Return the (X, Y) coordinate for the center point of the cell that contains the specified text.  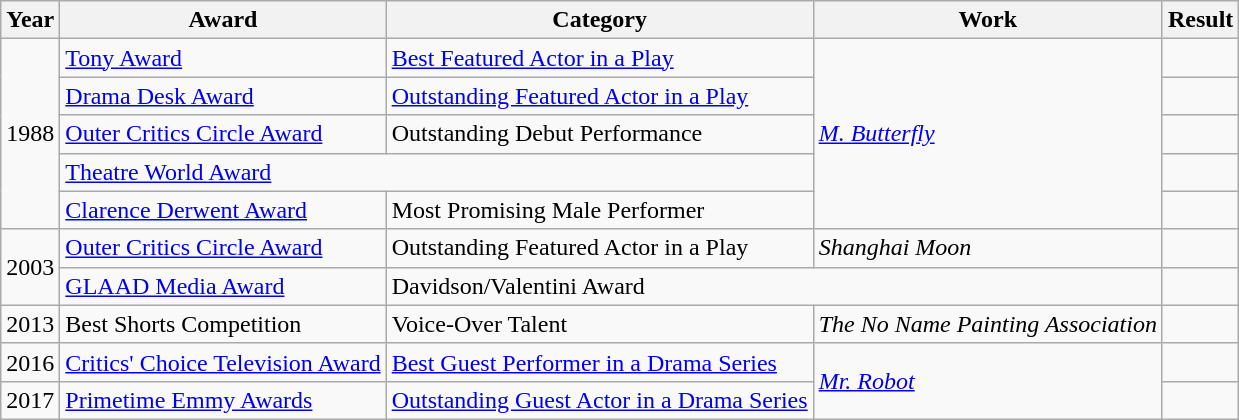
Best Guest Performer in a Drama Series (600, 362)
Best Shorts Competition (223, 324)
Shanghai Moon (988, 248)
Year (30, 20)
Tony Award (223, 58)
2013 (30, 324)
Best Featured Actor in a Play (600, 58)
Outstanding Debut Performance (600, 134)
Category (600, 20)
Work (988, 20)
Award (223, 20)
Result (1200, 20)
Drama Desk Award (223, 96)
Clarence Derwent Award (223, 210)
M. Butterfly (988, 134)
1988 (30, 134)
Primetime Emmy Awards (223, 400)
GLAAD Media Award (223, 286)
Davidson/Valentini Award (774, 286)
Voice-Over Talent (600, 324)
The No Name Painting Association (988, 324)
Theatre World Award (436, 172)
Critics' Choice Television Award (223, 362)
Outstanding Guest Actor in a Drama Series (600, 400)
Mr. Robot (988, 381)
Most Promising Male Performer (600, 210)
2017 (30, 400)
2003 (30, 267)
2016 (30, 362)
